Extract the (X, Y) coordinate from the center of the cell holding the provided text.  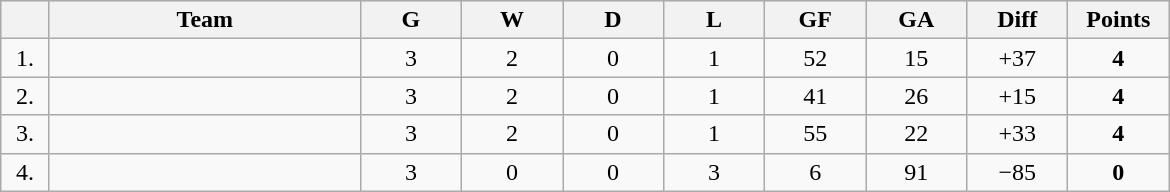
+15 (1018, 96)
+33 (1018, 134)
91 (916, 172)
55 (816, 134)
4. (26, 172)
6 (816, 172)
Diff (1018, 20)
D (612, 20)
W (512, 20)
Points (1118, 20)
15 (916, 58)
26 (916, 96)
−85 (1018, 172)
Team (204, 20)
41 (816, 96)
GF (816, 20)
+37 (1018, 58)
3. (26, 134)
G (410, 20)
2. (26, 96)
22 (916, 134)
1. (26, 58)
GA (916, 20)
L (714, 20)
52 (816, 58)
